Search for the cell housing the specified text and yield its (x, y) center coordinate. 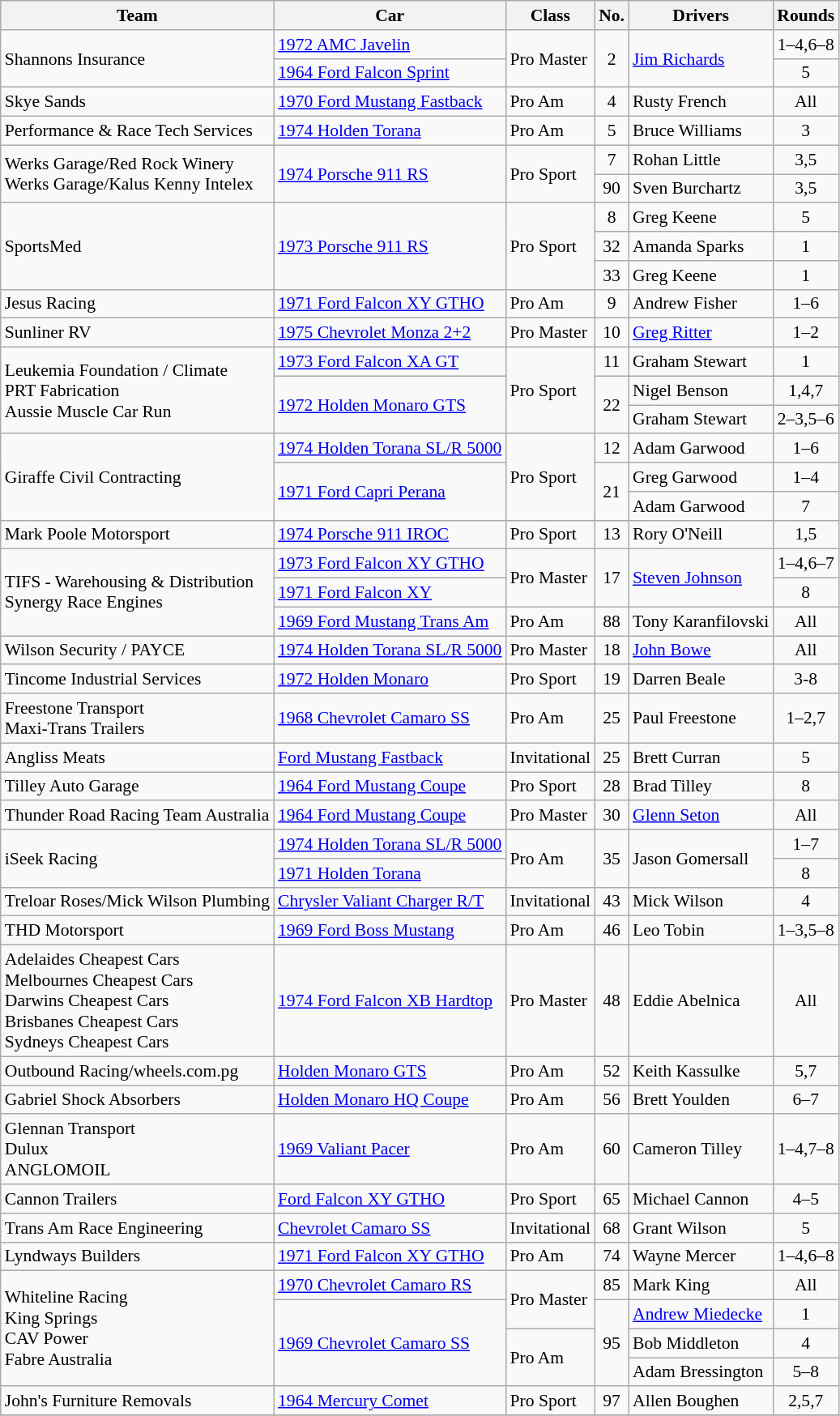
3 (805, 131)
Skye Sands (138, 102)
28 (612, 787)
Bob Middleton (701, 1343)
2 (612, 58)
Allen Boughen (701, 1401)
68 (612, 1228)
1973 Porsche 911 RS (390, 246)
Mick Wilson (701, 902)
1974 Porsche 911 RS (390, 173)
19 (612, 680)
Shannons Insurance (138, 58)
Ford Mustang Fastback (390, 757)
11 (612, 362)
Amanda Sparks (701, 246)
THD Motorsport (138, 931)
Brett Curran (701, 757)
1970 Ford Mustang Fastback (390, 102)
Holden Monaro GTS (390, 1071)
Glennan TransportDuluxANGLOMOIL (138, 1150)
1971 Ford Falcon XY (390, 593)
1–7 (805, 844)
Michael Cannon (701, 1199)
Brett Youlden (701, 1100)
Treloar Roses/Mick Wilson Plumbing (138, 902)
Rounds (805, 15)
18 (612, 650)
1974 Porsche 911 IROC (390, 535)
1968 Chevrolet Camaro SS (390, 718)
32 (612, 246)
Andrew Fisher (701, 304)
1969 Ford Mustang Trans Am (390, 621)
Nigel Benson (701, 390)
Grant Wilson (701, 1228)
Jim Richards (701, 58)
Chrysler Valiant Charger R/T (390, 902)
Jason Gomersall (701, 859)
Leo Tobin (701, 931)
Car (390, 15)
Lyndways Builders (138, 1256)
1–2 (805, 333)
1974 Holden Torana (390, 131)
2–3,5–6 (805, 420)
Performance & Race Tech Services (138, 131)
1969 Ford Boss Mustang (390, 931)
97 (612, 1401)
John Bowe (701, 650)
Glenn Seton (701, 816)
1971 Ford Capri Perana (390, 491)
1969 Valiant Pacer (390, 1150)
1,5 (805, 535)
17 (612, 578)
56 (612, 1100)
1972 Holden Monaro (390, 680)
Greg Ritter (701, 333)
Sunliner RV (138, 333)
John's Furniture Removals (138, 1401)
Drivers (701, 15)
Team (138, 15)
5–8 (805, 1372)
1971 Holden Torana (390, 873)
iSeek Racing (138, 859)
1–4 (805, 477)
Steven Johnson (701, 578)
74 (612, 1256)
6–7 (805, 1100)
Darren Beale (701, 680)
Cameron Tilley (701, 1150)
4–5 (805, 1199)
88 (612, 621)
Rusty French (701, 102)
TIFS - Warehousing & DistributionSynergy Race Engines (138, 593)
Cannon Trailers (138, 1199)
Paul Freestone (701, 718)
Holden Monaro HQ Coupe (390, 1100)
1975 Chevrolet Monza 2+2 (390, 333)
1–4,7–8 (805, 1150)
1–4,6–7 (805, 564)
65 (612, 1199)
Chevrolet Camaro SS (390, 1228)
46 (612, 931)
1973 Ford Falcon XA GT (390, 362)
Whiteline RacingKing SpringsCAV PowerFabre Australia (138, 1329)
43 (612, 902)
Trans Am Race Engineering (138, 1228)
1972 Holden Monaro GTS (390, 405)
1–2,7 (805, 718)
60 (612, 1150)
Keith Kassulke (701, 1071)
1964 Ford Falcon Sprint (390, 73)
Outbound Racing/wheels.com.pg (138, 1071)
Greg Garwood (701, 477)
Rohan Little (701, 160)
1970 Chevrolet Camaro RS (390, 1286)
2,5,7 (805, 1401)
Ford Falcon XY GTHO (390, 1199)
SportsMed (138, 246)
95 (612, 1343)
Tony Karanfilovski (701, 621)
1973 Ford Falcon XY GTHO (390, 564)
1–3,5–8 (805, 931)
1964 Mercury Comet (390, 1401)
5,7 (805, 1071)
Adelaides Cheapest CarsMelbournes Cheapest CarsDarwins Cheapest CarsBrisbanes Cheapest CarsSydneys Cheapest Cars (138, 1001)
Tilley Auto Garage (138, 787)
Class (550, 15)
Jesus Racing (138, 304)
3-8 (805, 680)
52 (612, 1071)
22 (612, 405)
Bruce Williams (701, 131)
Werks Garage/Red Rock WineryWerks Garage/Kalus Kenny Intelex (138, 173)
33 (612, 275)
Brad Tilley (701, 787)
Rory O'Neill (701, 535)
1974 Ford Falcon XB Hardtop (390, 1001)
21 (612, 491)
30 (612, 816)
Freestone TransportMaxi-Trans Trailers (138, 718)
35 (612, 859)
85 (612, 1286)
Wilson Security / PAYCE (138, 650)
1972 AMC Javelin (390, 45)
Tincome Industrial Services (138, 680)
Mark King (701, 1286)
Eddie Abelnica (701, 1001)
Wayne Mercer (701, 1256)
48 (612, 1001)
Adam Bressington (701, 1372)
Sven Burchartz (701, 189)
Mark Poole Motorsport (138, 535)
Gabriel Shock Absorbers (138, 1100)
10 (612, 333)
12 (612, 449)
90 (612, 189)
1969 Chevrolet Camaro SS (390, 1343)
No. (612, 15)
1,4,7 (805, 390)
Angliss Meats (138, 757)
9 (612, 304)
Giraffe Civil Contracting (138, 478)
13 (612, 535)
Andrew Miedecke (701, 1315)
Thunder Road Racing Team Australia (138, 816)
Leukemia Foundation / ClimatePRT FabricationAussie Muscle Car Run (138, 390)
